Extract the [X, Y] coordinate from the center of the cell holding the provided text.  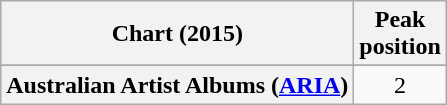
Peak position [400, 34]
Australian Artist Albums (ARIA) [178, 85]
2 [400, 85]
Chart (2015) [178, 34]
